Identify which cell holds the provided text, then report its (X, Y) central coordinate. 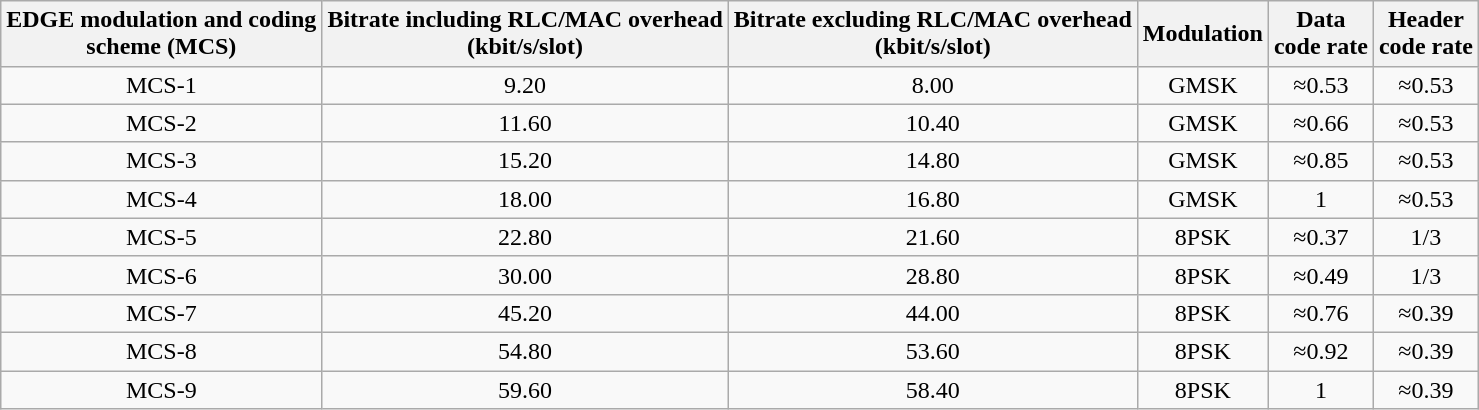
EDGE modulation and coding scheme (MCS) (162, 34)
MCS-6 (162, 275)
Headercode rate (1426, 34)
Modulation (1202, 34)
MCS-4 (162, 199)
≈0.92 (1320, 351)
≈0.49 (1320, 275)
MCS-5 (162, 237)
8.00 (932, 85)
MCS-9 (162, 390)
30.00 (525, 275)
58.40 (932, 390)
53.60 (932, 351)
≈0.66 (1320, 123)
21.60 (932, 237)
9.20 (525, 85)
28.80 (932, 275)
Bitrate including RLC/MAC overhead(kbit/s/slot) (525, 34)
10.40 (932, 123)
Datacode rate (1320, 34)
MCS-2 (162, 123)
59.60 (525, 390)
18.00 (525, 199)
16.80 (932, 199)
54.80 (525, 351)
15.20 (525, 161)
Bitrate excluding RLC/MAC overhead(kbit/s/slot) (932, 34)
14.80 (932, 161)
MCS-7 (162, 313)
≈0.85 (1320, 161)
45.20 (525, 313)
44.00 (932, 313)
≈0.76 (1320, 313)
≈0.37 (1320, 237)
MCS-8 (162, 351)
MCS-3 (162, 161)
22.80 (525, 237)
MCS-1 (162, 85)
11.60 (525, 123)
